From the cell containing the given text, extract its center point as [X, Y] coordinate. 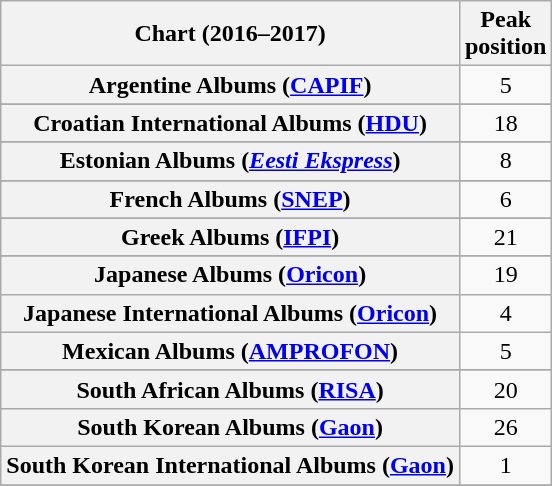
4 [505, 313]
Estonian Albums (Eesti Ekspress) [230, 161]
1 [505, 465]
26 [505, 427]
South Korean International Albums (Gaon) [230, 465]
South African Albums (RISA) [230, 389]
South Korean Albums (Gaon) [230, 427]
Peak position [505, 34]
20 [505, 389]
Japanese Albums (Oricon) [230, 275]
Greek Albums (IFPI) [230, 237]
Mexican Albums (AMPROFON) [230, 351]
Japanese International Albums (Oricon) [230, 313]
21 [505, 237]
Chart (2016–2017) [230, 34]
French Albums (SNEP) [230, 199]
Argentine Albums (CAPIF) [230, 85]
19 [505, 275]
8 [505, 161]
18 [505, 123]
6 [505, 199]
Croatian International Albums (HDU) [230, 123]
